Determine the (X, Y) coordinate at the center of the cell enclosing the given text.  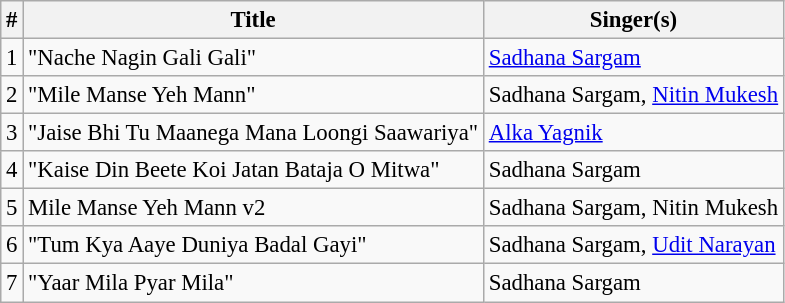
1 (12, 58)
"Kaise Din Beete Koi Jatan Bataja O Mitwa" (254, 170)
"Mile Manse Yeh Mann" (254, 95)
Sadhana Sargam, Udit Narayan (633, 245)
3 (12, 133)
Alka Yagnik (633, 133)
"Jaise Bhi Tu Maanega Mana Loongi Saawariya" (254, 133)
5 (12, 208)
7 (12, 283)
"Tum Kya Aaye Duniya Badal Gayi" (254, 245)
Mile Manse Yeh Mann v2 (254, 208)
# (12, 20)
2 (12, 95)
"Nache Nagin Gali Gali" (254, 58)
Title (254, 20)
"Yaar Mila Pyar Mila" (254, 283)
4 (12, 170)
Singer(s) (633, 20)
6 (12, 245)
